Return [X, Y] of the center of cell containing provided text 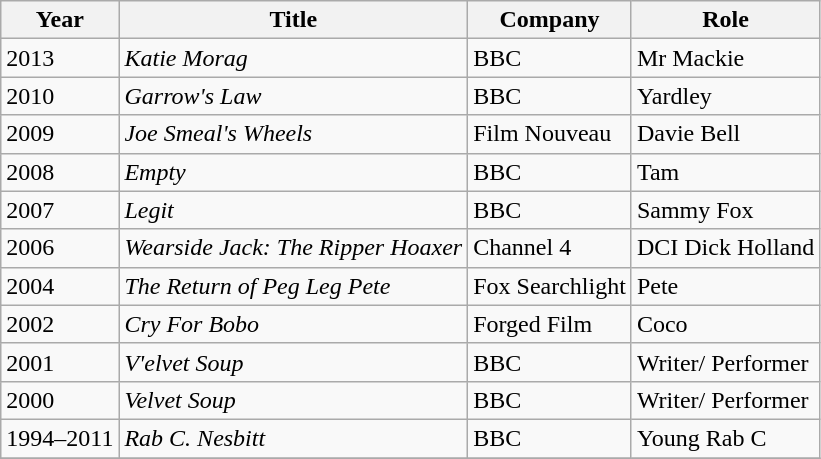
Yardley [725, 96]
Company [550, 20]
2002 [60, 324]
Young Rab C [725, 438]
Wearside Jack: The Ripper Hoaxer [294, 248]
V'elvet Soup [294, 362]
Empty [294, 172]
Coco [725, 324]
Cry For Bobo [294, 324]
Channel 4 [550, 248]
Role [725, 20]
1994–2011 [60, 438]
DCI Dick Holland [725, 248]
2006 [60, 248]
Legit [294, 210]
Garrow's Law [294, 96]
2013 [60, 58]
Title [294, 20]
2010 [60, 96]
Film Nouveau [550, 134]
Year [60, 20]
The Return of Peg Leg Pete [294, 286]
2009 [60, 134]
2000 [60, 400]
2008 [60, 172]
2001 [60, 362]
Mr Mackie [725, 58]
2007 [60, 210]
Rab C. Nesbitt [294, 438]
Fox Searchlight [550, 286]
Pete [725, 286]
Tam [725, 172]
Joe Smeal's Wheels [294, 134]
Velvet Soup [294, 400]
Sammy Fox [725, 210]
Forged Film [550, 324]
2004 [60, 286]
Davie Bell [725, 134]
Katie Morag [294, 58]
